Return the [x, y] coordinate for the center point of the cell that contains the specified text.  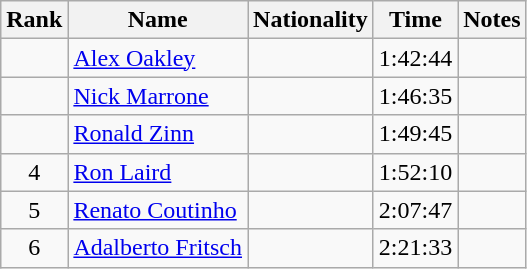
Notes [492, 20]
Adalberto Fritsch [158, 248]
Nationality [311, 20]
1:49:45 [415, 134]
1:46:35 [415, 96]
Time [415, 20]
Alex Oakley [158, 58]
4 [34, 172]
Name [158, 20]
6 [34, 248]
Rank [34, 20]
1:52:10 [415, 172]
5 [34, 210]
Ronald Zinn [158, 134]
Ron Laird [158, 172]
Renato Coutinho [158, 210]
2:07:47 [415, 210]
Nick Marrone [158, 96]
2:21:33 [415, 248]
1:42:44 [415, 58]
